Extract the [X, Y] coordinate from the center of the cell holding the provided text.  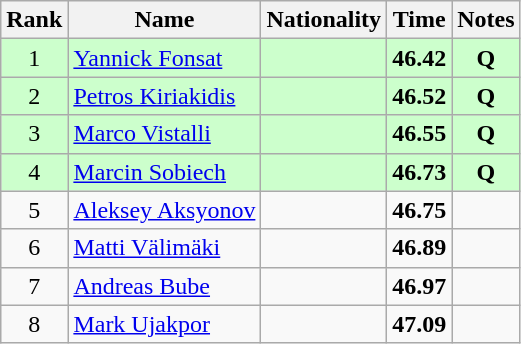
46.73 [420, 172]
Mark Ujakpor [164, 324]
Nationality [324, 20]
3 [34, 134]
6 [34, 248]
47.09 [420, 324]
46.97 [420, 286]
46.42 [420, 58]
Matti Välimäki [164, 248]
7 [34, 286]
Yannick Fonsat [164, 58]
46.52 [420, 96]
Petros Kiriakidis [164, 96]
Notes [486, 20]
Andreas Bube [164, 286]
Marcin Sobiech [164, 172]
46.89 [420, 248]
46.55 [420, 134]
5 [34, 210]
Name [164, 20]
1 [34, 58]
46.75 [420, 210]
Marco Vistalli [164, 134]
Rank [34, 20]
4 [34, 172]
Aleksey Aksyonov [164, 210]
2 [34, 96]
Time [420, 20]
8 [34, 324]
